From the cell containing the given text, extract its center point as [x, y] coordinate. 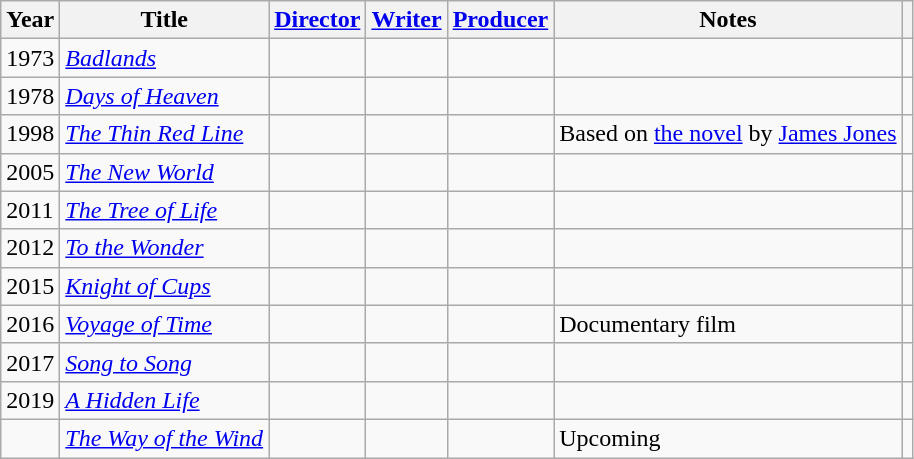
Badlands [164, 58]
2012 [30, 248]
Voyage of Time [164, 324]
Upcoming [728, 438]
Producer [500, 20]
Knight of Cups [164, 286]
Based on the novel by James Jones [728, 134]
Days of Heaven [164, 96]
1998 [30, 134]
The Way of the Wind [164, 438]
Writer [406, 20]
2019 [30, 400]
2005 [30, 172]
2017 [30, 362]
Title [164, 20]
Documentary film [728, 324]
The Tree of Life [164, 210]
A Hidden Life [164, 400]
1973 [30, 58]
2016 [30, 324]
1978 [30, 96]
To the Wonder [164, 248]
Song to Song [164, 362]
The Thin Red Line [164, 134]
Director [318, 20]
Year [30, 20]
Notes [728, 20]
2015 [30, 286]
The New World [164, 172]
2011 [30, 210]
